Identify which cell holds the provided text, then report its [X, Y] central coordinate. 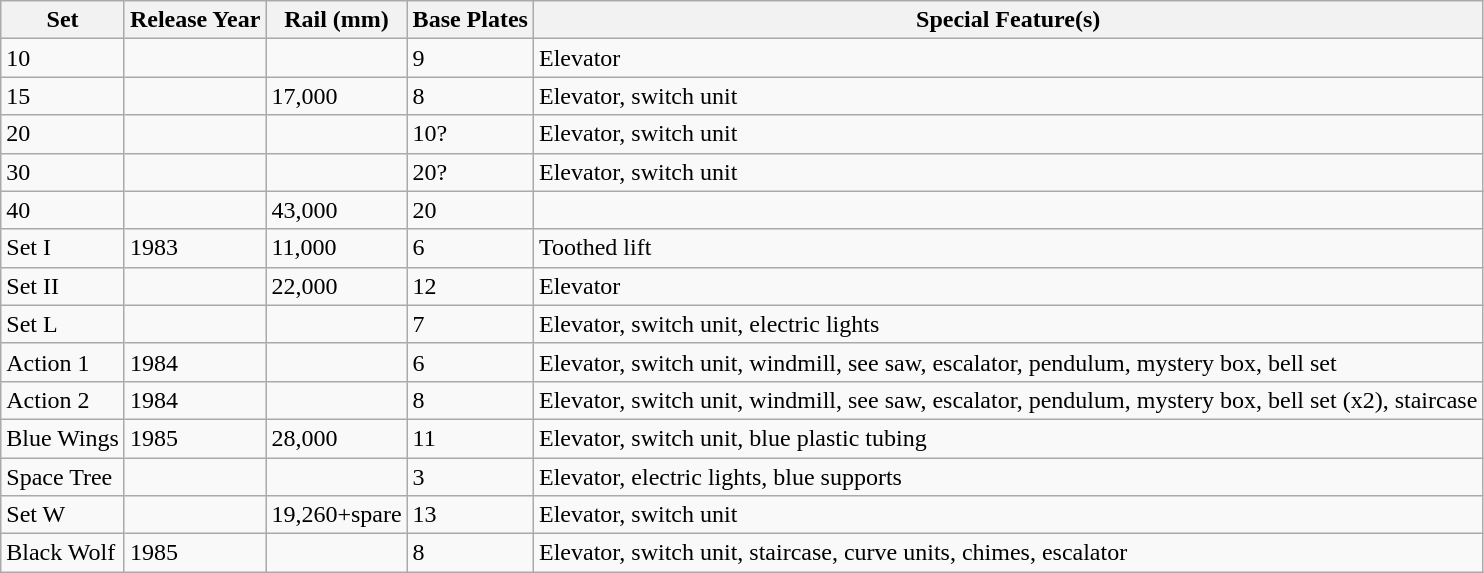
Special Feature(s) [1008, 20]
17,000 [336, 96]
19,260+spare [336, 515]
20? [470, 172]
3 [470, 477]
9 [470, 58]
11,000 [336, 248]
Toothed lift [1008, 248]
Elevator, switch unit, staircase, curve units, chimes, escalator [1008, 553]
Elevator, switch unit, electric lights [1008, 324]
28,000 [336, 438]
Release Year [194, 20]
Action 2 [63, 400]
11 [470, 438]
Elevator, switch unit, windmill, see saw, escalator, pendulum, mystery box, bell set [1008, 362]
30 [63, 172]
Set I [63, 248]
10 [63, 58]
Set II [63, 286]
7 [470, 324]
1983 [194, 248]
Set [63, 20]
Elevator, switch unit, blue plastic tubing [1008, 438]
15 [63, 96]
Base Plates [470, 20]
Set W [63, 515]
10? [470, 134]
Black Wolf [63, 553]
43,000 [336, 210]
Elevator, electric lights, blue supports [1008, 477]
22,000 [336, 286]
12 [470, 286]
40 [63, 210]
Rail (mm) [336, 20]
Set L [63, 324]
Blue Wings [63, 438]
Action 1 [63, 362]
13 [470, 515]
Elevator, switch unit, windmill, see saw, escalator, pendulum, mystery box, bell set (x2), staircase [1008, 400]
Space Tree [63, 477]
